Find where the given text appears and provide that cell's center as [X, Y] coordinate. 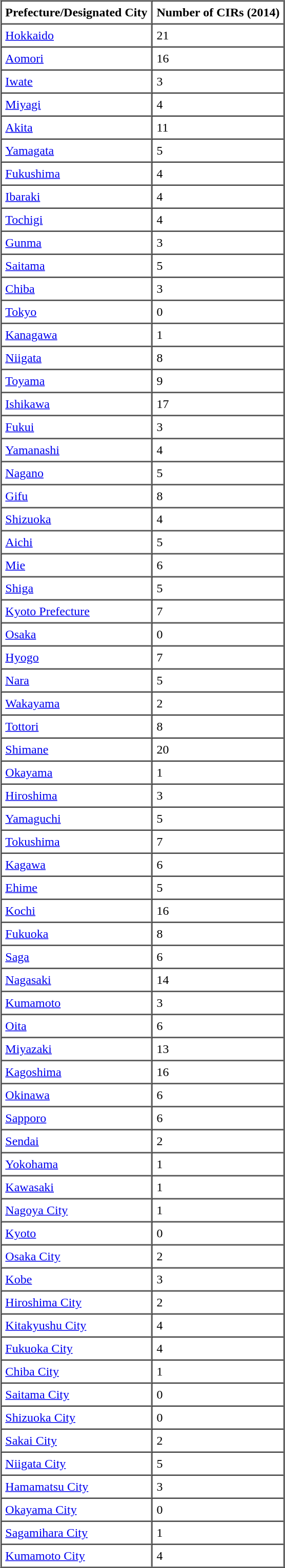
Shizuoka City [76, 1417]
Aomori [76, 58]
Yokohama [76, 1164]
Hamamatsu City [76, 1487]
9 [218, 381]
Shimane [76, 749]
Mie [76, 565]
Okayama City [76, 1509]
Prefecture/Designated City [76, 12]
Oita [76, 1026]
Kyoto Prefecture [76, 611]
Sagamihara City [76, 1533]
Saga [76, 956]
Tokushima [76, 842]
Kanagawa [76, 335]
13 [218, 1048]
Sapporo [76, 1118]
Kumamoto City [76, 1555]
Gunma [76, 243]
Chiba City [76, 1371]
Miyagi [76, 104]
Osaka [76, 634]
Kawasaki [76, 1187]
Yamanashi [76, 449]
Nagoya City [76, 1210]
Tochigi [76, 219]
Hyogo [76, 657]
Kyoto [76, 1233]
Fukui [76, 427]
Kitakyushu City [76, 1325]
Akita [76, 127]
Kagawa [76, 864]
Kumamoto [76, 1002]
Nagano [76, 473]
Niigata City [76, 1463]
Tokyo [76, 311]
Hokkaido [76, 35]
Hiroshima City [76, 1302]
Sakai City [76, 1441]
Kochi [76, 910]
Kobe [76, 1279]
11 [218, 127]
Ishikawa [76, 403]
Saitama City [76, 1394]
Ibaraki [76, 197]
Gifu [76, 496]
Osaka City [76, 1256]
Shizuoka [76, 519]
Chiba [76, 289]
Fukuoka City [76, 1348]
17 [218, 403]
21 [218, 35]
Wakayama [76, 703]
Okinawa [76, 1094]
Number of CIRs (2014) [218, 12]
Shiga [76, 588]
Miyazaki [76, 1048]
Yamagata [76, 151]
20 [218, 749]
Aichi [76, 542]
Okayama [76, 772]
Fukuoka [76, 934]
Toyama [76, 381]
Tottori [76, 726]
Niigata [76, 357]
Saitama [76, 265]
Fukushima [76, 173]
Iwate [76, 81]
Nagasaki [76, 980]
Sendai [76, 1141]
Ehime [76, 888]
Nara [76, 680]
Hiroshima [76, 796]
Yamaguchi [76, 818]
Kagoshima [76, 1072]
14 [218, 980]
